Identify which cell holds the provided text, then report its [x, y] central coordinate. 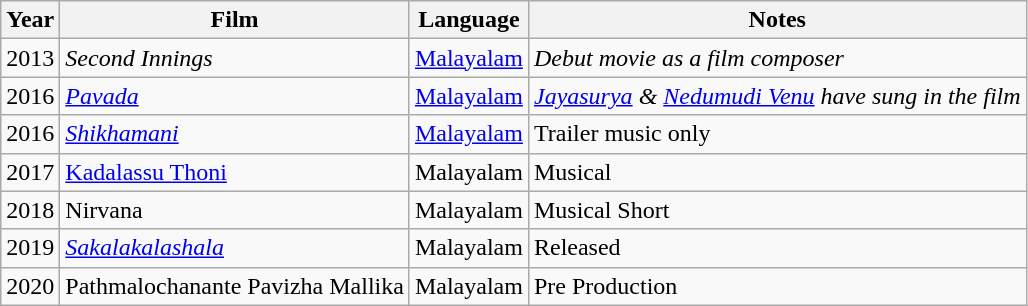
Film [235, 20]
2013 [30, 58]
Debut movie as a film composer [777, 58]
Nirvana [235, 210]
Notes [777, 20]
Pathmalochanante Pavizha Mallika [235, 286]
Shikhamani [235, 134]
Pre Production [777, 286]
Language [468, 20]
Jayasurya & Nedumudi Venu have sung in the film [777, 96]
2017 [30, 172]
2019 [30, 248]
Trailer music only [777, 134]
Musical [777, 172]
Year [30, 20]
2020 [30, 286]
Musical Short [777, 210]
Pavada [235, 96]
Second Innings [235, 58]
Sakalakalashala [235, 248]
Released [777, 248]
2018 [30, 210]
Kadalassu Thoni [235, 172]
